Pinpoint the cell where the given text exists, returning its [X, Y] midpoint coordinate. 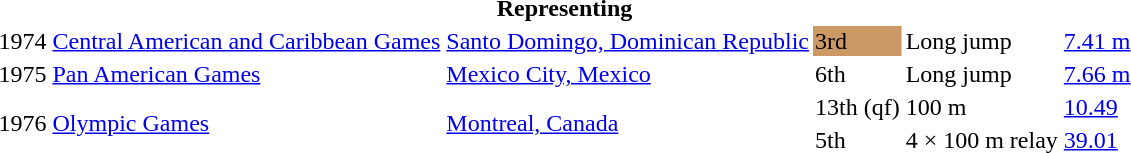
13th (qf) [857, 107]
Mexico City, Mexico [628, 74]
100 m [982, 107]
Santo Domingo, Dominican Republic [628, 41]
6th [857, 74]
Pan American Games [246, 74]
3rd [857, 41]
Central American and Caribbean Games [246, 41]
